Detect which cell encompasses the target text, then output its (x, y) center coordinate. 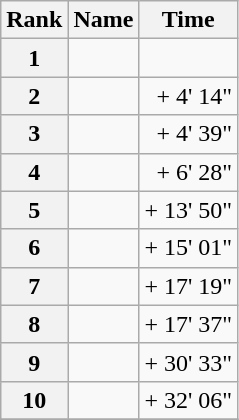
10 (34, 400)
+ 32' 06" (188, 400)
3 (34, 134)
7 (34, 286)
+ 13' 50" (188, 210)
+ 4' 39" (188, 134)
8 (34, 324)
2 (34, 96)
4 (34, 172)
+ 15' 01" (188, 248)
9 (34, 362)
1 (34, 58)
+ 6' 28" (188, 172)
+ 30' 33" (188, 362)
5 (34, 210)
+ 17' 19" (188, 286)
+ 4' 14" (188, 96)
6 (34, 248)
+ 17' 37" (188, 324)
Name (104, 20)
Time (188, 20)
Rank (34, 20)
